Return the [X, Y] coordinate for the center point of the cell that contains the specified text.  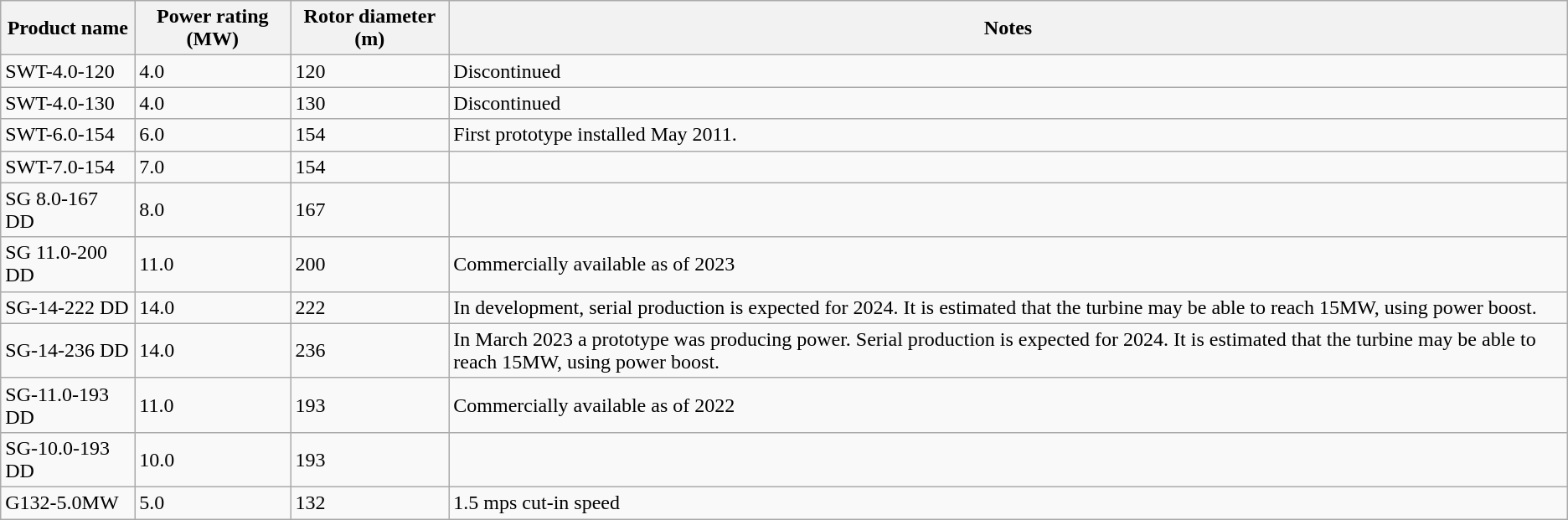
130 [370, 103]
First prototype installed May 2011. [1008, 135]
SWT-7.0-154 [68, 167]
1.5 mps cut-in speed [1008, 502]
SG-11.0-193 DD [68, 405]
132 [370, 502]
7.0 [213, 167]
Commercially available as of 2022 [1008, 405]
SG 11.0-200 DD [68, 265]
SWT-4.0-130 [68, 103]
Commercially available as of 2023 [1008, 265]
SG-14-236 DD [68, 350]
8.0 [213, 209]
5.0 [213, 502]
SG-14-222 DD [68, 307]
236 [370, 350]
SWT-4.0-120 [68, 71]
G132-5.0MW [68, 502]
10.0 [213, 459]
SWT-6.0-154 [68, 135]
SG 8.0-167 DD [68, 209]
Notes [1008, 28]
222 [370, 307]
6.0 [213, 135]
Power rating (MW) [213, 28]
120 [370, 71]
200 [370, 265]
SG-10.0-193 DD [68, 459]
167 [370, 209]
In development, serial production is expected for 2024. It is estimated that the turbine may be able to reach 15MW, using power boost. [1008, 307]
Product name [68, 28]
Rotor diameter (m) [370, 28]
